Determine the (X, Y) coordinate at the center of the cell enclosing the given text.  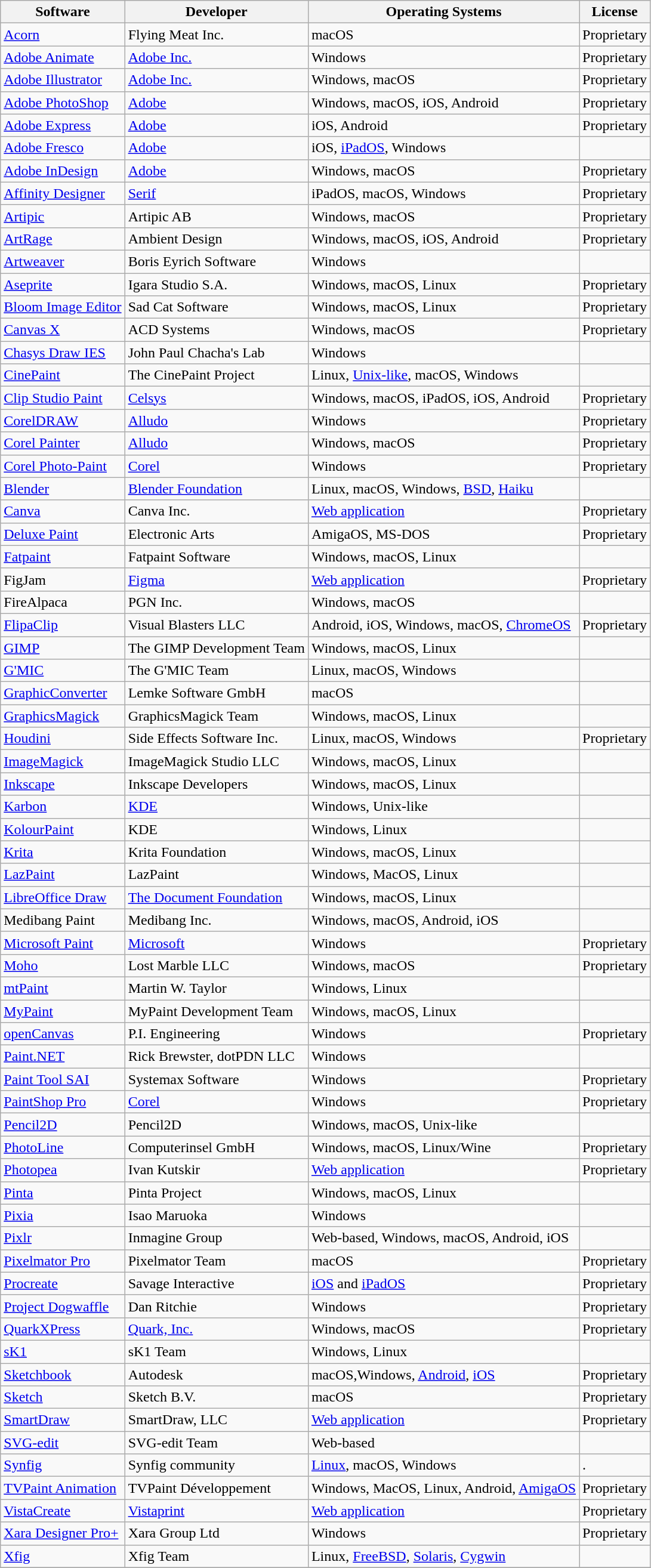
Figma (216, 579)
License (615, 12)
Android, iOS, Windows, macOS, ChromeOS (443, 625)
Artipic AB (216, 216)
Windows, macOS, Linux/Wine (443, 1147)
Canva (63, 511)
Krita (63, 852)
AmigaOS, MS-DOS (443, 534)
Photopea (63, 1170)
SVG-edit Team (216, 1443)
Paint Tool SAI (63, 1079)
Web-based, Windows, macOS, Android, iOS (443, 1238)
Microsoft Paint (63, 943)
Karbon (63, 807)
Pixlr (63, 1238)
ImageMagick Studio LLC (216, 761)
Krita Foundation (216, 852)
Inkscape Developers (216, 784)
SmartDraw, LLC (216, 1420)
SVG-edit (63, 1443)
Corel Photo-Paint (63, 466)
Windows, macOS, iPadOS, iOS, Android (443, 398)
Adobe PhotoShop (63, 103)
CinePaint (63, 375)
Dan Ritchie (216, 1306)
Visual Blasters LLC (216, 625)
sK1 (63, 1351)
Houdini (63, 739)
Fatpaint (63, 557)
Electronic Arts (216, 534)
PaintShop Pro (63, 1102)
FlipaClip (63, 625)
Martin W. Taylor (216, 988)
P.I. Engineering (216, 1034)
VistaCreate (63, 1511)
MyPaint (63, 1011)
Igara Studio S.A. (216, 285)
Artipic (63, 216)
iOS and iPadOS (443, 1283)
Corel Painter (63, 443)
Chasys Draw IES (63, 353)
Inmagine Group (216, 1238)
Software (63, 12)
Xara Designer Pro+ (63, 1533)
TVPaint Développement (216, 1488)
openCanvas (63, 1034)
Adobe Fresco (63, 148)
Synfig (63, 1465)
GraphicsMagick Team (216, 716)
Sketch (63, 1397)
Linux, macOS, Windows, BSD, Haiku (443, 489)
Vistaprint (216, 1511)
Flying Meat Inc. (216, 35)
Blender Foundation (216, 489)
Adobe Express (63, 125)
SmartDraw (63, 1420)
Deluxe Paint (63, 534)
GIMP (63, 647)
Canva Inc. (216, 511)
Windows, MacOS, Linux, Android, AmigaOS (443, 1488)
Savage Interactive (216, 1283)
Windows, Unix-like (443, 807)
Pinta Project (216, 1193)
The CinePaint Project (216, 375)
MyPaint Development Team (216, 1011)
QuarkXPress (63, 1329)
Web-based (443, 1443)
FireAlpaca (63, 602)
PhotoLine (63, 1147)
John Paul Chacha's Lab (216, 353)
Lost Marble LLC (216, 965)
Side Effects Software Inc. (216, 739)
Medibang Inc. (216, 920)
Pixia (63, 1215)
Ambient Design (216, 239)
iPadOS, macOS, Windows (443, 193)
Linux, FreeBSD, Solaris, Cygwin (443, 1556)
macOS,Windows, Android, iOS (443, 1374)
Quark, Inc. (216, 1329)
Serif (216, 193)
Xfig (63, 1556)
Aseprite (63, 285)
. (615, 1465)
Blender (63, 489)
ImageMagick (63, 761)
LibreOffice Draw (63, 897)
Project Dogwaffle (63, 1306)
Sad Cat Software (216, 307)
iOS, iPadOS, Windows (443, 148)
Paint.NET (63, 1057)
Pixelmator Pro (63, 1261)
Pixelmator Team (216, 1261)
Microsoft (216, 943)
Fatpaint Software (216, 557)
Xfig Team (216, 1556)
GraphicsMagick (63, 716)
The G'MIC Team (216, 671)
Rick Brewster, dotPDN LLC (216, 1057)
Lemke Software GmbH (216, 693)
Windows, macOS, Android, iOS (443, 920)
Xara Group Ltd (216, 1533)
FigJam (63, 579)
Moho (63, 965)
KolourPaint (63, 829)
Affinity Designer (63, 193)
Adobe Illustrator (63, 80)
Inkscape (63, 784)
Pinta (63, 1193)
Computerinsel GmbH (216, 1147)
iOS, Android (443, 125)
GraphicConverter (63, 693)
Windows, macOS, Unix-like (443, 1125)
Bloom Image Editor (63, 307)
Celsys (216, 398)
The GIMP Development Team (216, 647)
Acorn (63, 35)
sK1 Team (216, 1351)
Adobe InDesign (63, 171)
Adobe Animate (63, 57)
Synfig community (216, 1465)
Windows, MacOS, Linux (443, 875)
TVPaint Animation (63, 1488)
ArtRage (63, 239)
PGN Inc. (216, 602)
ACD Systems (216, 330)
Operating Systems (443, 12)
Developer (216, 12)
Isao Maruoka (216, 1215)
Sketch B.V. (216, 1397)
Autodesk (216, 1374)
Procreate (63, 1283)
Systemax Software (216, 1079)
The Document Foundation (216, 897)
mtPaint (63, 988)
Linux, Unix-like, macOS, Windows (443, 375)
Ivan Kutskir (216, 1170)
Canvas X (63, 330)
CorelDRAW (63, 421)
Clip Studio Paint (63, 398)
Boris Eyrich Software (216, 261)
Artweaver (63, 261)
G'MIC (63, 671)
Sketchbook (63, 1374)
Medibang Paint (63, 920)
